Scan for the cell matching the given text and deliver its (X, Y) coordinate at center. 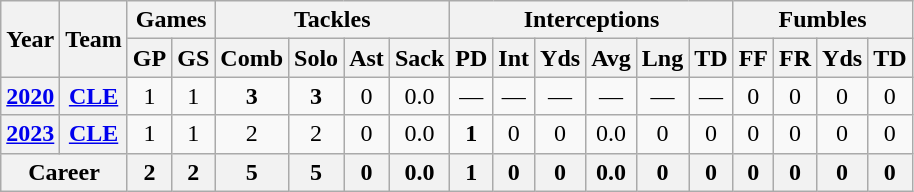
Career (64, 172)
2023 (30, 134)
Sack (419, 58)
Team (94, 39)
Int (514, 58)
Solo (316, 58)
Avg (612, 58)
Games (170, 20)
FR (796, 58)
Ast (367, 58)
PD (472, 58)
Tackles (332, 20)
Interceptions (592, 20)
Comb (252, 58)
Year (30, 39)
GP (149, 58)
GS (194, 58)
Lng (662, 58)
Fumbles (822, 20)
FF (753, 58)
2020 (30, 96)
